Search for the cell housing the specified text and yield its [X, Y] center coordinate. 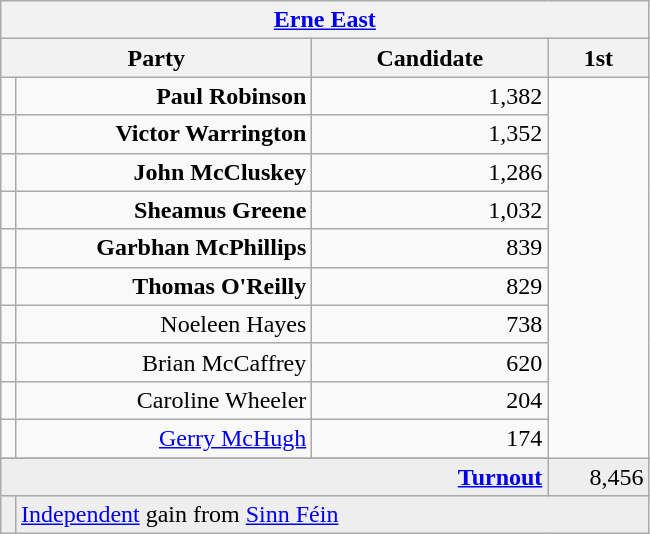
Noeleen Hayes [164, 324]
8,456 [598, 477]
Caroline Wheeler [164, 400]
620 [430, 362]
Erne East [325, 20]
Thomas O'Reilly [164, 286]
Victor Warrington [164, 134]
1,382 [430, 96]
Paul Robinson [164, 96]
Party [156, 58]
174 [430, 438]
204 [430, 400]
John McCluskey [164, 172]
738 [430, 324]
Sheamus Greene [164, 210]
839 [430, 248]
Garbhan McPhillips [164, 248]
Brian McCaffrey [164, 362]
Turnout [274, 477]
1,352 [430, 134]
1,032 [430, 210]
Candidate [430, 58]
1st [598, 58]
1,286 [430, 172]
Independent gain from Sinn Féin [332, 515]
829 [430, 286]
Gerry McHugh [164, 438]
